Return the [x, y] coordinate for the center point of the cell that contains the specified text.  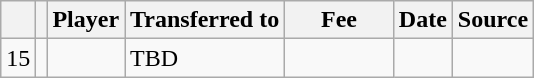
Source [492, 20]
15 [18, 58]
Player [86, 20]
Transferred to [205, 20]
Fee [340, 20]
Date [422, 20]
TBD [205, 58]
